From the cell containing the given text, extract its center point as (x, y) coordinate. 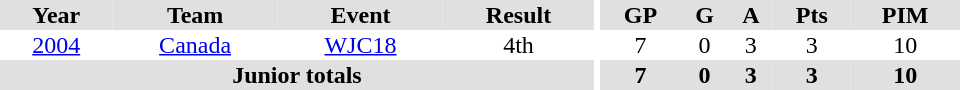
Pts (812, 15)
Result (518, 15)
G (705, 15)
Event (360, 15)
GP (640, 15)
PIM (905, 15)
Team (194, 15)
Canada (194, 45)
Year (56, 15)
4th (518, 45)
A (750, 15)
Junior totals (297, 75)
WJC18 (360, 45)
2004 (56, 45)
